For the text-containing cell, return its midpoint in [x, y] coordinate format. 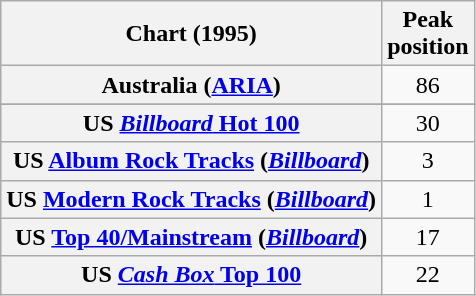
Australia (ARIA) [192, 85]
Peakposition [428, 34]
US Cash Box Top 100 [192, 275]
US Modern Rock Tracks (Billboard) [192, 199]
Chart (1995) [192, 34]
US Album Rock Tracks (Billboard) [192, 161]
US Billboard Hot 100 [192, 123]
17 [428, 237]
30 [428, 123]
22 [428, 275]
3 [428, 161]
1 [428, 199]
86 [428, 85]
US Top 40/Mainstream (Billboard) [192, 237]
